Find where the given text appears and provide that cell's center as (x, y) coordinate. 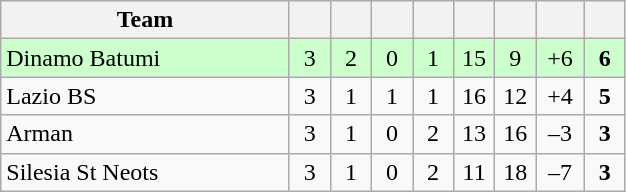
+6 (560, 58)
11 (474, 172)
Silesia St Neots (146, 172)
15 (474, 58)
+4 (560, 96)
18 (516, 172)
9 (516, 58)
Team (146, 20)
Arman (146, 134)
5 (604, 96)
Dinamo Batumi (146, 58)
6 (604, 58)
Lazio BS (146, 96)
–7 (560, 172)
13 (474, 134)
12 (516, 96)
–3 (560, 134)
